Capture the cell that displays the provided text and extract its [X, Y] central coordinate. 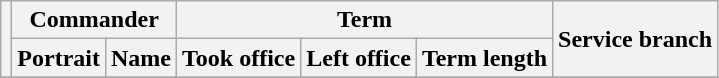
Service branch [636, 39]
Portrait [59, 58]
Term [365, 20]
Took office [239, 58]
Commander [94, 20]
Name [140, 58]
Left office [359, 58]
Term length [484, 58]
